Provide the [X, Y] coordinate of the cell's center where the given text is located.  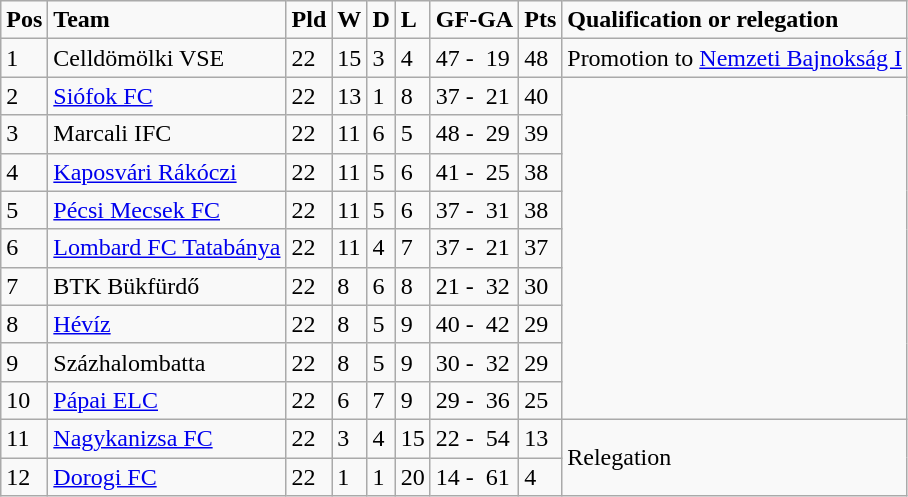
Marcali IFC [167, 134]
48 - 29 [474, 134]
W [350, 20]
D [381, 20]
GF-GA [474, 20]
Hévíz [167, 324]
22 - 54 [474, 438]
48 [540, 58]
21 - 32 [474, 286]
L [412, 20]
10 [24, 400]
Pápai ELC [167, 400]
47 - 19 [474, 58]
Pld [309, 20]
Nagykanizsa FC [167, 438]
Relegation [735, 457]
Siófok FC [167, 96]
Pos [24, 20]
41 - 25 [474, 172]
20 [412, 477]
Pts [540, 20]
BTK Bükfürdő [167, 286]
Qualification or relegation [735, 20]
Százhalombatta [167, 362]
Pécsi Mecsek FC [167, 210]
14 - 61 [474, 477]
Lombard FC Tatabánya [167, 248]
Team [167, 20]
40 [540, 96]
Kaposvári Rákóczi [167, 172]
37 [540, 248]
12 [24, 477]
Celldömölki VSE [167, 58]
39 [540, 134]
2 [24, 96]
Promotion to Nemzeti Bajnokság I [735, 58]
37 - 31 [474, 210]
30 [540, 286]
Dorogi FC [167, 477]
29 - 36 [474, 400]
40 - 42 [474, 324]
25 [540, 400]
30 - 32 [474, 362]
